For the text-containing cell, return its midpoint in [X, Y] coordinate format. 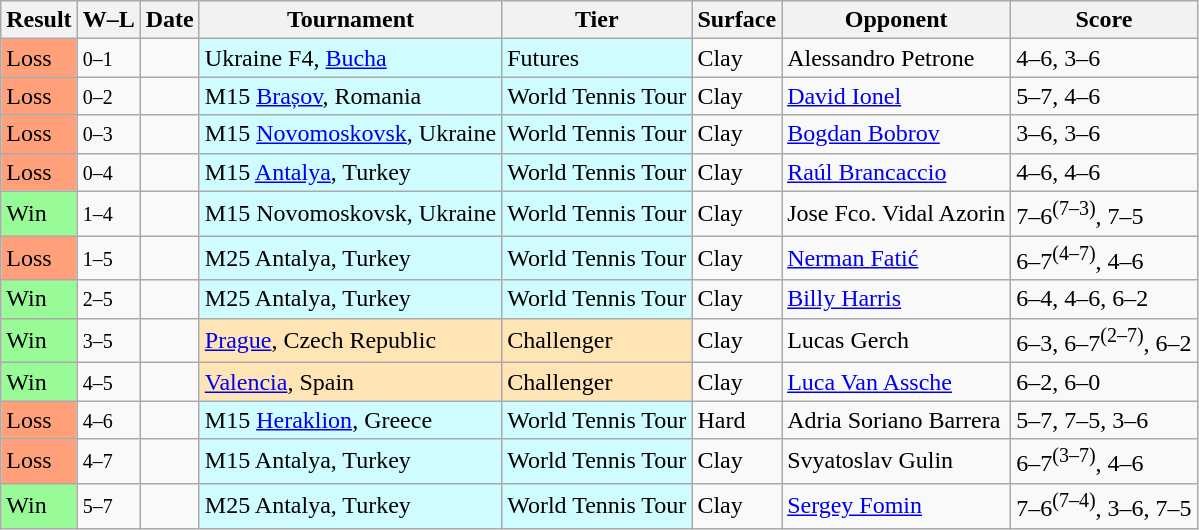
6–7(4–7), 4–6 [1104, 258]
Svyatoslav Gulin [896, 462]
7–6(7–3), 7–5 [1104, 214]
Jose Fco. Vidal Azorin [896, 214]
1–5 [108, 258]
Date [170, 20]
Ukraine F4, Bucha [350, 58]
5–7 [108, 506]
Tier [597, 20]
Hard [737, 420]
Valencia, Spain [350, 382]
0–3 [108, 134]
David Ionel [896, 96]
4–5 [108, 382]
4–6, 3–6 [1104, 58]
6–3, 6–7(2–7), 6–2 [1104, 340]
M15 Heraklion, Greece [350, 420]
Result [39, 20]
Lucas Gerch [896, 340]
Score [1104, 20]
6–7(3–7), 4–6 [1104, 462]
M15 Brașov, Romania [350, 96]
7–6(7–4), 3–6, 7–5 [1104, 506]
Tournament [350, 20]
0–4 [108, 172]
Sergey Fomin [896, 506]
4–7 [108, 462]
3–5 [108, 340]
0–2 [108, 96]
3–6, 3–6 [1104, 134]
2–5 [108, 299]
6–2, 6–0 [1104, 382]
6–4, 4–6, 6–2 [1104, 299]
5–7, 7–5, 3–6 [1104, 420]
Adria Soriano Barrera [896, 420]
Futures [597, 58]
5–7, 4–6 [1104, 96]
Nerman Fatić [896, 258]
W–L [108, 20]
Raúl Brancaccio [896, 172]
Alessandro Petrone [896, 58]
Surface [737, 20]
Billy Harris [896, 299]
Prague, Czech Republic [350, 340]
Opponent [896, 20]
1–4 [108, 214]
0–1 [108, 58]
Luca Van Assche [896, 382]
4–6 [108, 420]
4–6, 4–6 [1104, 172]
Bogdan Bobrov [896, 134]
